Locate the cell with the specified text and output its (x, y) center coordinate. 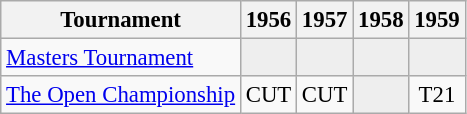
1957 (325, 20)
1956 (268, 20)
1958 (381, 20)
1959 (437, 20)
Tournament (121, 20)
Masters Tournament (121, 58)
The Open Championship (121, 95)
T21 (437, 95)
